Extract the [X, Y] coordinate from the center of the cell holding the provided text.  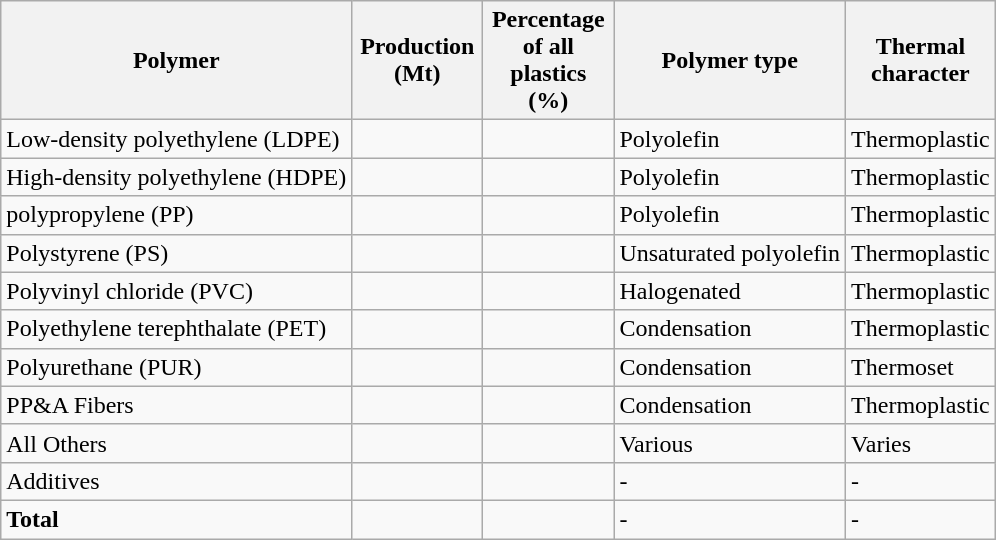
All Others [176, 443]
Low-density polyethylene (LDPE) [176, 139]
Halogenated [730, 291]
Various [730, 443]
Total [176, 519]
High-density polyethylene (HDPE) [176, 177]
Polyurethane (PUR) [176, 367]
Polymer type [730, 60]
Polyethylene terephthalate (PET) [176, 329]
Polyvinyl chloride (PVC) [176, 291]
Additives [176, 481]
PP&A Fibers [176, 405]
Percentage of all plastics (%) [548, 60]
Thermal character [921, 60]
Unsaturated polyolefin [730, 253]
Varies [921, 443]
Polymer [176, 60]
Polystyrene (PS) [176, 253]
Thermoset [921, 367]
polypropylene (PP) [176, 215]
Production (Mt) [418, 60]
